Capture the cell that displays the provided text and extract its [x, y] central coordinate. 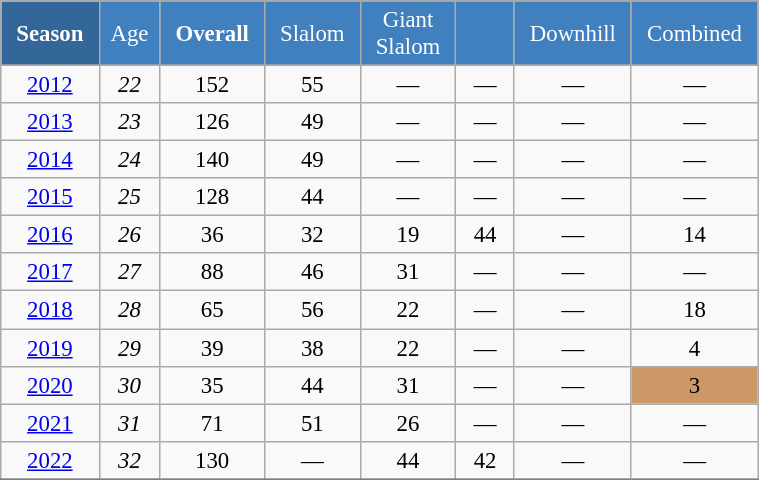
42 [485, 460]
Slalom [312, 34]
Season [50, 34]
18 [694, 310]
3 [694, 385]
38 [312, 348]
56 [312, 310]
65 [212, 310]
39 [212, 348]
2018 [50, 310]
2021 [50, 423]
140 [212, 160]
4 [694, 348]
2013 [50, 122]
23 [130, 122]
Downhill [572, 34]
71 [212, 423]
25 [130, 197]
2022 [50, 460]
Age [130, 34]
55 [312, 85]
2015 [50, 197]
27 [130, 273]
2019 [50, 348]
128 [212, 197]
14 [694, 235]
Combined [694, 34]
2017 [50, 273]
35 [212, 385]
29 [130, 348]
GiantSlalom [408, 34]
51 [312, 423]
28 [130, 310]
30 [130, 385]
24 [130, 160]
2014 [50, 160]
88 [212, 273]
130 [212, 460]
Overall [212, 34]
2016 [50, 235]
19 [408, 235]
46 [312, 273]
2020 [50, 385]
36 [212, 235]
126 [212, 122]
152 [212, 85]
2012 [50, 85]
